Return (x, y) of the center of cell containing provided text 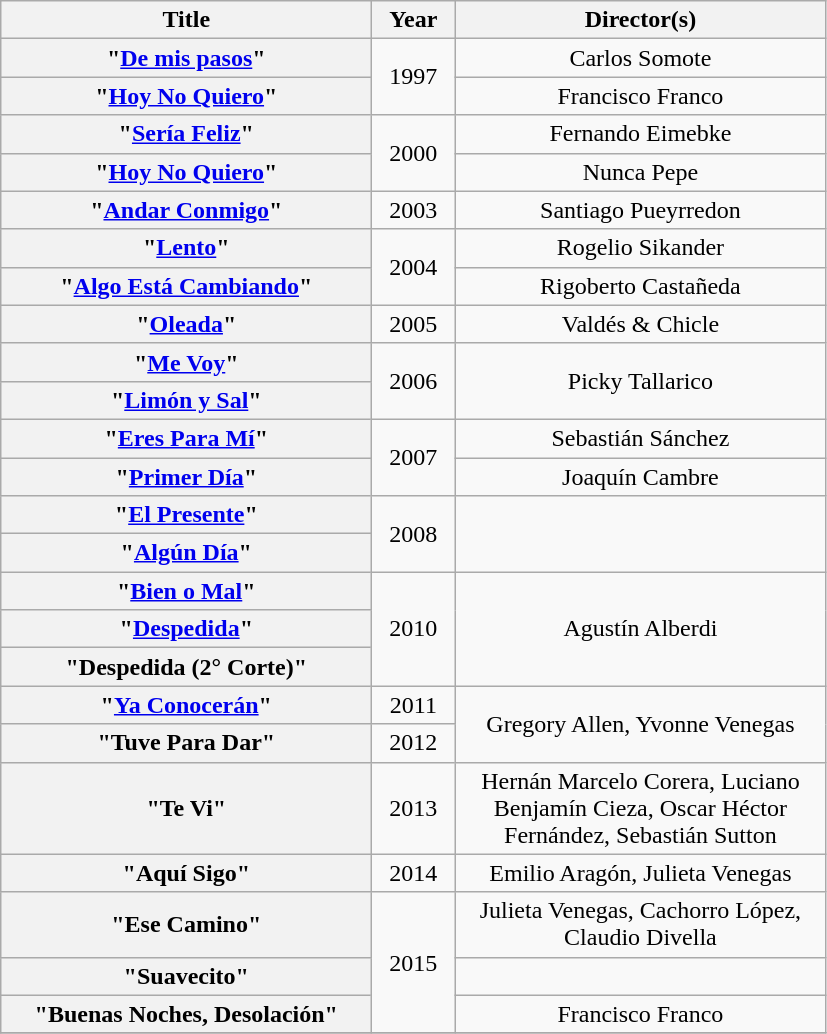
2006 (414, 381)
Title (186, 20)
Rigoberto Castañeda (640, 286)
"Eres Para Mí" (186, 438)
"Buenas Noches, Desolación" (186, 1014)
Gregory Allen, Yvonne Venegas (640, 724)
Nunca Pepe (640, 172)
2005 (414, 324)
Carlos Somote (640, 58)
Valdés & Chicle (640, 324)
2015 (414, 962)
"Despedida" (186, 629)
2000 (414, 153)
Julieta Venegas, Cachorro López, Claudio Divella (640, 924)
2008 (414, 534)
"El Presente" (186, 515)
"De mis pasos" (186, 58)
2013 (414, 808)
2007 (414, 457)
Agustín Alberdi (640, 629)
"Andar Conmigo" (186, 210)
Hernán Marcelo Corera, Luciano Benjamín Cieza, Oscar Héctor Fernández, Sebastián Sutton (640, 808)
Director(s) (640, 20)
Joaquín Cambre (640, 477)
"Algún Día" (186, 553)
"Aquí Sigo" (186, 873)
Emilio Aragón, Julieta Venegas (640, 873)
"Limón y Sal" (186, 400)
2011 (414, 705)
Year (414, 20)
2003 (414, 210)
"Lento" (186, 248)
2012 (414, 743)
"Oleada" (186, 324)
"Bien o Mal" (186, 591)
Sebastián Sánchez (640, 438)
"Sería Feliz" (186, 134)
Rogelio Sikander (640, 248)
2010 (414, 629)
"Primer Día" (186, 477)
"Despedida (2° Corte)" (186, 667)
2004 (414, 267)
"Ese Camino" (186, 924)
"Te Vi" (186, 808)
"Ya Conocerán" (186, 705)
2014 (414, 873)
"Suavecito" (186, 976)
"Me Voy" (186, 362)
"Tuve Para Dar" (186, 743)
1997 (414, 77)
"Algo Está Cambiando" (186, 286)
Fernando Eimebke (640, 134)
Santiago Pueyrredon (640, 210)
Picky Tallarico (640, 381)
